Return [X, Y] of the center of cell containing provided text 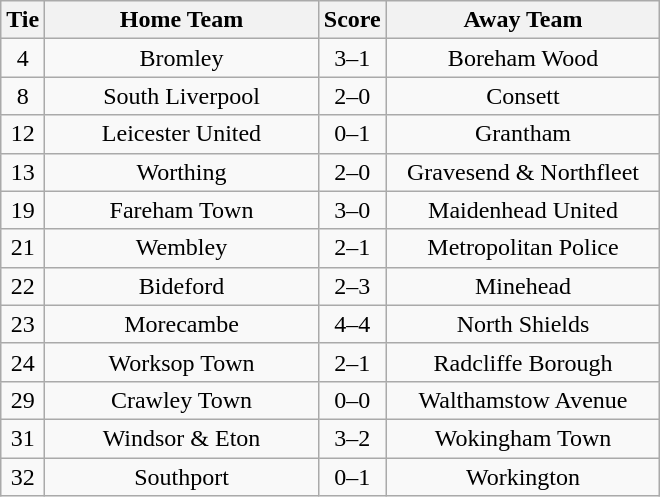
12 [23, 134]
Bideford [182, 286]
Maidenhead United [523, 210]
32 [23, 477]
Windsor & Eton [182, 438]
Crawley Town [182, 400]
3–2 [352, 438]
2–3 [352, 286]
Southport [182, 477]
South Liverpool [182, 96]
Gravesend & Northfleet [523, 172]
24 [23, 362]
4–4 [352, 324]
Boreham Wood [523, 58]
3–0 [352, 210]
Workington [523, 477]
Score [352, 20]
31 [23, 438]
8 [23, 96]
Grantham [523, 134]
North Shields [523, 324]
0–0 [352, 400]
Wembley [182, 248]
Walthamstow Avenue [523, 400]
Tie [23, 20]
13 [23, 172]
Worksop Town [182, 362]
Radcliffe Borough [523, 362]
29 [23, 400]
Bromley [182, 58]
Wokingham Town [523, 438]
Consett [523, 96]
23 [23, 324]
4 [23, 58]
Leicester United [182, 134]
Metropolitan Police [523, 248]
Home Team [182, 20]
Fareham Town [182, 210]
19 [23, 210]
21 [23, 248]
Worthing [182, 172]
Minehead [523, 286]
Morecambe [182, 324]
3–1 [352, 58]
Away Team [523, 20]
22 [23, 286]
